For the text-containing cell, return its midpoint in (x, y) coordinate format. 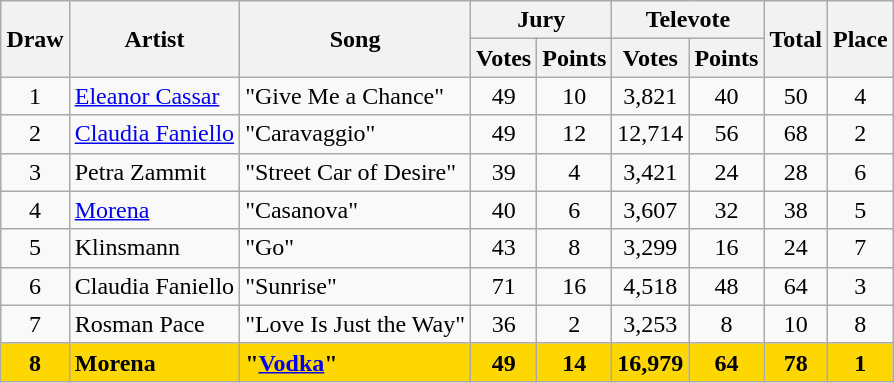
16,979 (650, 362)
3,821 (650, 96)
12,714 (650, 134)
Draw (35, 39)
43 (504, 248)
4,518 (650, 286)
3,253 (650, 324)
"Love Is Just the Way" (356, 324)
"Go" (356, 248)
Song (356, 39)
78 (796, 362)
71 (504, 286)
3,607 (650, 210)
3,421 (650, 172)
"Street Car of Desire" (356, 172)
Jury (542, 20)
56 (726, 134)
"Caravaggio" (356, 134)
Televote (688, 20)
"Vodka" (356, 362)
68 (796, 134)
32 (726, 210)
14 (574, 362)
Artist (154, 39)
3,299 (650, 248)
"Give Me a Chance" (356, 96)
28 (796, 172)
Rosman Pace (154, 324)
39 (504, 172)
12 (574, 134)
36 (504, 324)
"Casanova" (356, 210)
Eleanor Cassar (154, 96)
50 (796, 96)
"Sunrise" (356, 286)
Klinsmann (154, 248)
Total (796, 39)
Petra Zammit (154, 172)
Place (860, 39)
38 (796, 210)
48 (726, 286)
